Extract the (X, Y) coordinate from the center of the cell holding the provided text.  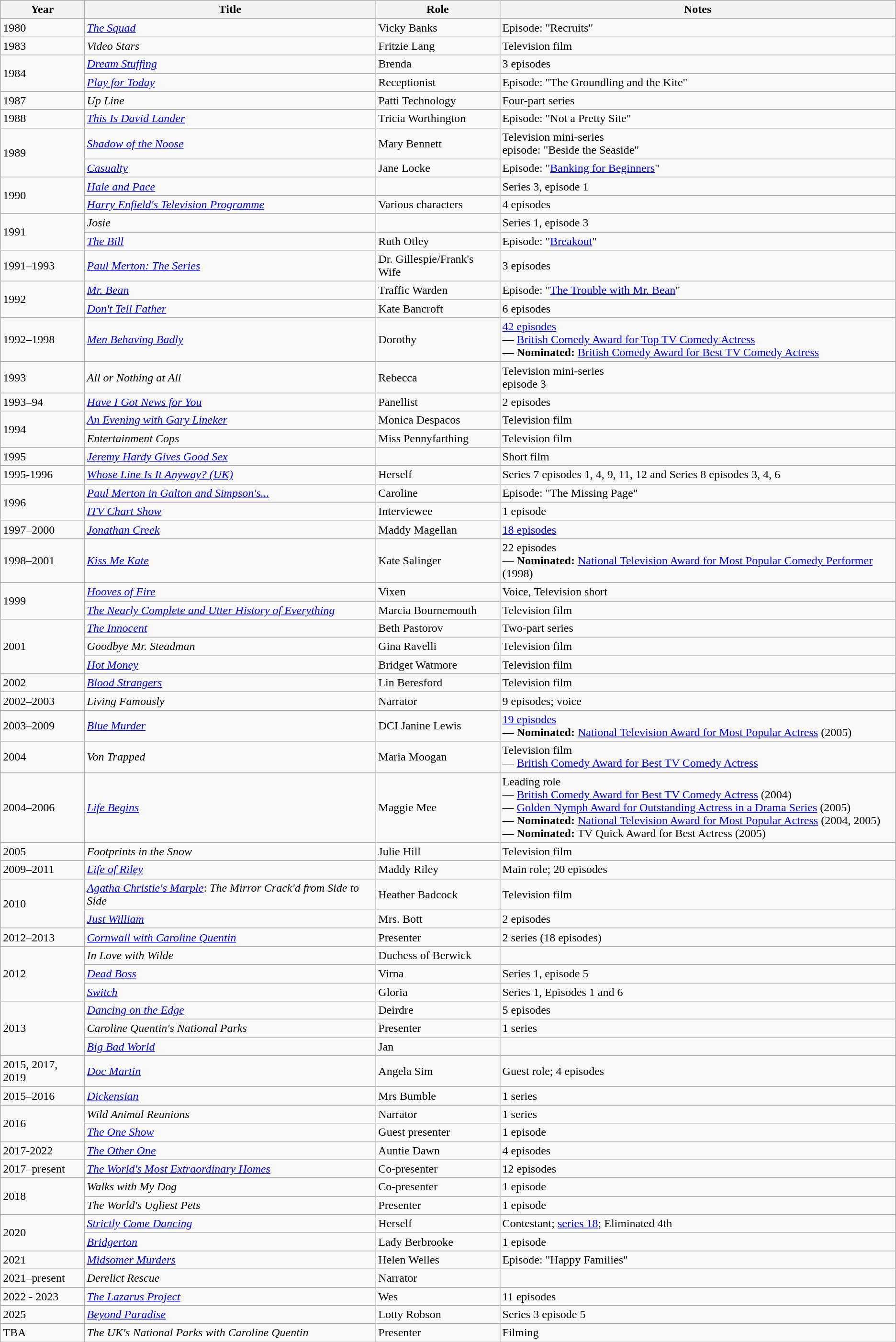
Traffic Warden (437, 291)
Up Line (230, 101)
This Is David Lander (230, 119)
Series 7 episodes 1, 4, 9, 11, 12 and Series 8 episodes 3, 4, 6 (698, 475)
1994 (42, 429)
Episode: "Banking for Beginners" (698, 168)
2015, 2017, 2019 (42, 1071)
Guest role; 4 episodes (698, 1071)
1993 (42, 377)
Marcia Bournemouth (437, 610)
1991–1993 (42, 266)
19 episodes — Nominated: National Television Award for Most Popular Actress (2005) (698, 726)
Lin Beresford (437, 683)
1997–2000 (42, 529)
9 episodes; voice (698, 701)
11 episodes (698, 1297)
Fritzie Lang (437, 46)
Episode: "Happy Families" (698, 1260)
The Lazarus Project (230, 1297)
Episode: "Not a Pretty Site" (698, 119)
Men Behaving Badly (230, 340)
Four-part series (698, 101)
Derelict Rescue (230, 1278)
2018 (42, 1196)
Whose Line Is It Anyway? (UK) (230, 475)
Episode: "The Groundling and the Kite" (698, 82)
2021 (42, 1260)
Gina Ravelli (437, 647)
1980 (42, 28)
Maria Moogan (437, 757)
2010 (42, 904)
2002 (42, 683)
Interviewee (437, 511)
2 series (18 episodes) (698, 937)
Jeremy Hardy Gives Good Sex (230, 457)
Deirdre (437, 1010)
2001 (42, 647)
Vicky Banks (437, 28)
Bridgerton (230, 1241)
Hot Money (230, 665)
Television mini-series episode: "Beside the Seaside" (698, 144)
Duchess of Berwick (437, 955)
Dickensian (230, 1096)
An Evening with Gary Lineker (230, 420)
Jonathan Creek (230, 529)
Jane Locke (437, 168)
Heather Badcock (437, 894)
Episode: "The Missing Page" (698, 493)
Title (230, 10)
Series 1, episode 3 (698, 223)
2017-2022 (42, 1151)
5 episodes (698, 1010)
Life Begins (230, 807)
Dorothy (437, 340)
Brenda (437, 64)
Beth Pastorov (437, 628)
Gloria (437, 992)
Big Bad World (230, 1047)
1999 (42, 601)
Just William (230, 919)
Receptionist (437, 82)
Monica Despacos (437, 420)
Julie Hill (437, 851)
1989 (42, 152)
Kate Salinger (437, 560)
Main role; 20 episodes (698, 870)
Casualty (230, 168)
1993–94 (42, 402)
The World's Ugliest Pets (230, 1205)
2009–2011 (42, 870)
The Bill (230, 241)
Series 3 episode 5 (698, 1315)
Harry Enfield's Television Programme (230, 204)
Mrs. Bott (437, 919)
Cornwall with Caroline Quentin (230, 937)
Notes (698, 10)
Series 3, episode 1 (698, 186)
2022 - 2023 (42, 1297)
Caroline (437, 493)
Hale and Pace (230, 186)
Episode: "Breakout" (698, 241)
22 episodes — Nominated: National Television Award for Most Popular Comedy Performer (1998) (698, 560)
Vixen (437, 592)
Life of Riley (230, 870)
Shadow of the Noose (230, 144)
Various characters (437, 204)
Dead Boss (230, 973)
Switch (230, 992)
The Other One (230, 1151)
Angela Sim (437, 1071)
Walks with My Dog (230, 1187)
Panellist (437, 402)
Miss Pennyfarthing (437, 438)
Mrs Bumble (437, 1096)
2012–2013 (42, 937)
Filming (698, 1333)
6 episodes (698, 309)
Strictly Come Dancing (230, 1223)
Video Stars (230, 46)
Have I Got News for You (230, 402)
1991 (42, 232)
The One Show (230, 1132)
Paul Merton: The Series (230, 266)
Play for Today (230, 82)
2005 (42, 851)
Entertainment Cops (230, 438)
Jan (437, 1047)
Two-part series (698, 628)
Kate Bancroft (437, 309)
Ruth Otley (437, 241)
Maddy Riley (437, 870)
1995 (42, 457)
1992 (42, 300)
TBA (42, 1333)
Maddy Magellan (437, 529)
2002–2003 (42, 701)
18 episodes (698, 529)
2021–present (42, 1278)
The UK's National Parks with Caroline Quentin (230, 1333)
Guest presenter (437, 1132)
In Love with Wilde (230, 955)
1983 (42, 46)
Dr. Gillespie/Frank's Wife (437, 266)
Voice, Television short (698, 592)
Patti Technology (437, 101)
Hooves of Fire (230, 592)
2004–2006 (42, 807)
Midsomer Murders (230, 1260)
Auntie Dawn (437, 1151)
Blue Murder (230, 726)
Episode: "Recruits" (698, 28)
Kiss Me Kate (230, 560)
2012 (42, 973)
1995-1996 (42, 475)
The World's Most Extraordinary Homes (230, 1169)
Mary Bennett (437, 144)
2020 (42, 1232)
Agatha Christie's Marple: The Mirror Crack'd from Side to Side (230, 894)
Blood Strangers (230, 683)
Wild Animal Reunions (230, 1114)
Virna (437, 973)
Von Trapped (230, 757)
Living Famously (230, 701)
Wes (437, 1297)
Josie (230, 223)
1990 (42, 195)
Lotty Robson (437, 1315)
The Nearly Complete and Utter History of Everything (230, 610)
Paul Merton in Galton and Simpson's... (230, 493)
Caroline Quentin's National Parks (230, 1029)
Role (437, 10)
12 episodes (698, 1169)
Don't Tell Father (230, 309)
2004 (42, 757)
ITV Chart Show (230, 511)
Dancing on the Edge (230, 1010)
Television film — British Comedy Award for Best TV Comedy Actress (698, 757)
DCI Janine Lewis (437, 726)
Maggie Mee (437, 807)
2016 (42, 1123)
Dream Stuffing (230, 64)
Footprints in the Snow (230, 851)
Year (42, 10)
Short film (698, 457)
Bridget Watmore (437, 665)
Beyond Paradise (230, 1315)
1992–1998 (42, 340)
Series 1, episode 5 (698, 973)
Tricia Worthington (437, 119)
Contestant; series 18; Eliminated 4th (698, 1223)
Television mini-series episode 3 (698, 377)
2003–2009 (42, 726)
1988 (42, 119)
The Innocent (230, 628)
Mr. Bean (230, 291)
Episode: "The Trouble with Mr. Bean" (698, 291)
2015–2016 (42, 1096)
Series 1, Episodes 1 and 6 (698, 992)
1987 (42, 101)
1996 (42, 502)
2017–present (42, 1169)
Helen Welles (437, 1260)
2025 (42, 1315)
All or Nothing at All (230, 377)
42 episodes — British Comedy Award for Top TV Comedy Actress — Nominated: British Comedy Award for Best TV Comedy Actress (698, 340)
Doc Martin (230, 1071)
Lady Berbrooke (437, 1241)
The Squad (230, 28)
Rebecca (437, 377)
2013 (42, 1029)
1998–2001 (42, 560)
1984 (42, 73)
Goodbye Mr. Steadman (230, 647)
